From the cell containing the given text, extract its center point as [x, y] coordinate. 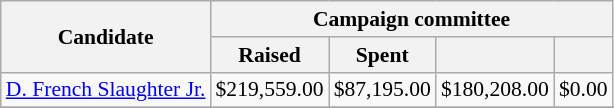
$219,559.00 [270, 90]
$87,195.00 [382, 90]
Spent [382, 55]
$180,208.00 [495, 90]
Raised [270, 55]
Candidate [106, 36]
Campaign committee [412, 19]
$0.00 [584, 90]
D. French Slaughter Jr. [106, 90]
